Identify which cell holds the provided text, then report its (X, Y) central coordinate. 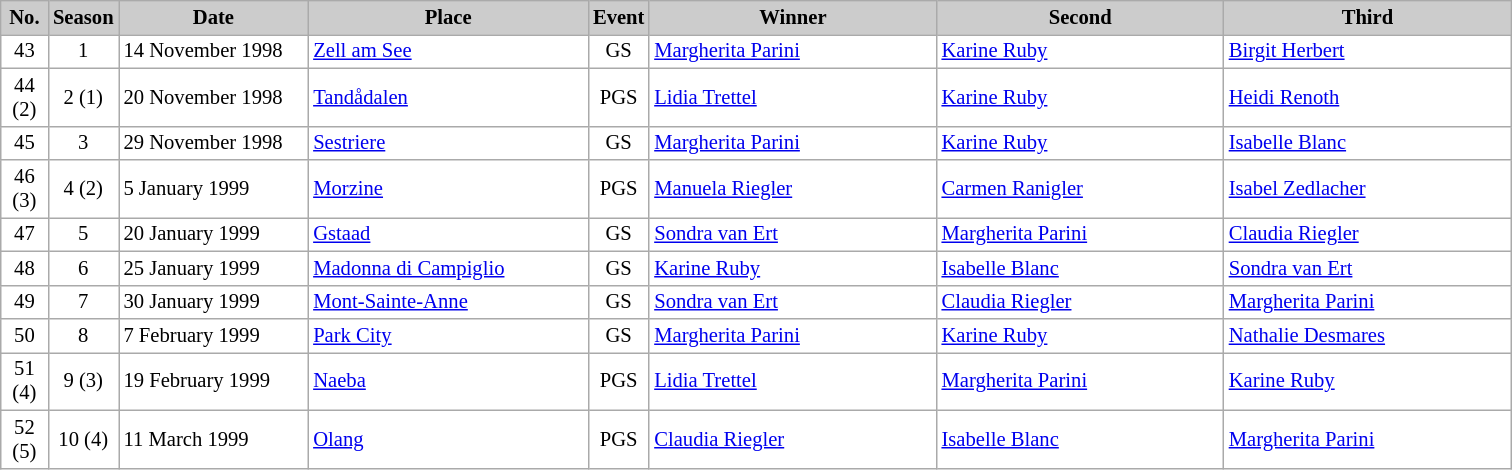
5 January 1999 (213, 189)
2 (1) (83, 97)
Winner (792, 17)
44 (2) (24, 97)
46 (3) (24, 189)
Nathalie Desmares (1368, 335)
3 (83, 143)
29 November 1998 (213, 143)
Isabel Zedlacher (1368, 189)
Event (618, 17)
Gstaad (448, 234)
Olang (448, 439)
5 (83, 234)
Place (448, 17)
8 (83, 335)
25 January 1999 (213, 268)
43 (24, 51)
Season (83, 17)
4 (2) (83, 189)
Mont-Sainte-Anne (448, 302)
47 (24, 234)
20 November 1998 (213, 97)
Date (213, 17)
19 February 1999 (213, 381)
49 (24, 302)
11 March 1999 (213, 439)
7 (83, 302)
45 (24, 143)
1 (83, 51)
52 (5) (24, 439)
48 (24, 268)
Carmen Ranigler (1080, 189)
51 (4) (24, 381)
50 (24, 335)
Birgit Herbert (1368, 51)
Naeba (448, 381)
Manuela Riegler (792, 189)
14 November 1998 (213, 51)
10 (4) (83, 439)
Sestriere (448, 143)
30 January 1999 (213, 302)
6 (83, 268)
7 February 1999 (213, 335)
Third (1368, 17)
Second (1080, 17)
Morzine (448, 189)
9 (3) (83, 381)
Park City (448, 335)
No. (24, 17)
Heidi Renoth (1368, 97)
20 January 1999 (213, 234)
Madonna di Campiglio (448, 268)
Zell am See (448, 51)
Tandådalen (448, 97)
